Locate the cell with the specified text and output its (x, y) center coordinate. 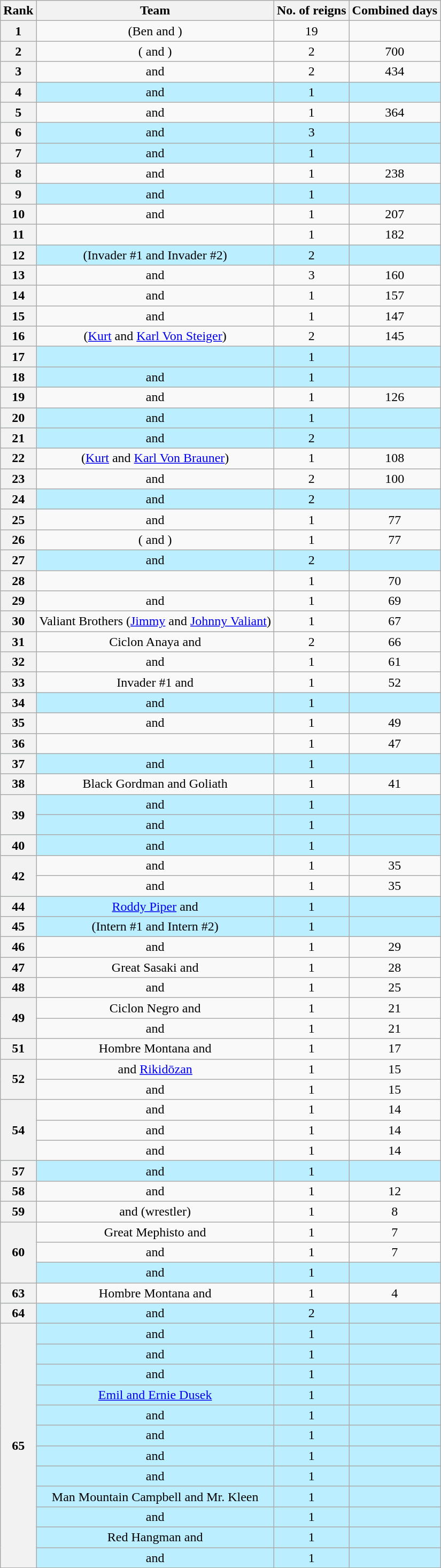
(Kurt and Karl Von Brauner) (155, 458)
23 (18, 479)
No. of reigns (311, 11)
31 (18, 642)
26 (18, 540)
20 (18, 418)
63 (18, 1293)
157 (394, 296)
60 (18, 1252)
69 (394, 601)
38 (18, 784)
Red Hangman and (155, 1537)
32 (18, 662)
40 (18, 845)
Invader #1 and (155, 682)
39 (18, 814)
Great Mephisto and (155, 1232)
37 (18, 764)
57 (18, 1171)
66 (394, 642)
160 (394, 275)
65 (18, 1446)
51 (18, 1049)
34 (18, 703)
Team (155, 11)
30 (18, 621)
182 (394, 234)
42 (18, 875)
54 (18, 1130)
67 (394, 621)
Ciclon Negro and (155, 1008)
70 (394, 580)
27 (18, 560)
145 (394, 336)
Emil and Ernie Dusek (155, 1395)
Valiant Brothers (Jimmy and Johnny Valiant) (155, 621)
Roddy Piper and (155, 906)
44 (18, 906)
9 (18, 194)
364 (394, 112)
16 (18, 336)
434 (394, 72)
11 (18, 234)
61 (394, 662)
Combined days (394, 11)
and Rikidōzan (155, 1069)
207 (394, 214)
5 (18, 112)
(Intern #1 and Intern #2) (155, 927)
and (wrestler) (155, 1211)
13 (18, 275)
Great Sasaki and (155, 967)
6 (18, 133)
48 (18, 988)
Rank (18, 11)
(Kurt and Karl Von Steiger) (155, 336)
(Invader #1 and Invader #2) (155, 255)
58 (18, 1191)
700 (394, 51)
126 (394, 397)
100 (394, 479)
41 (394, 784)
Man Mountain Campbell and Mr. Kleen (155, 1496)
(Ben and ) (155, 31)
238 (394, 173)
18 (18, 377)
24 (18, 499)
Ciclon Anaya and (155, 642)
10 (18, 214)
59 (18, 1211)
33 (18, 682)
45 (18, 927)
36 (18, 743)
Black Gordman and Goliath (155, 784)
64 (18, 1313)
22 (18, 458)
147 (394, 316)
46 (18, 947)
108 (394, 458)
